For the text-containing cell, return its midpoint in [x, y] coordinate format. 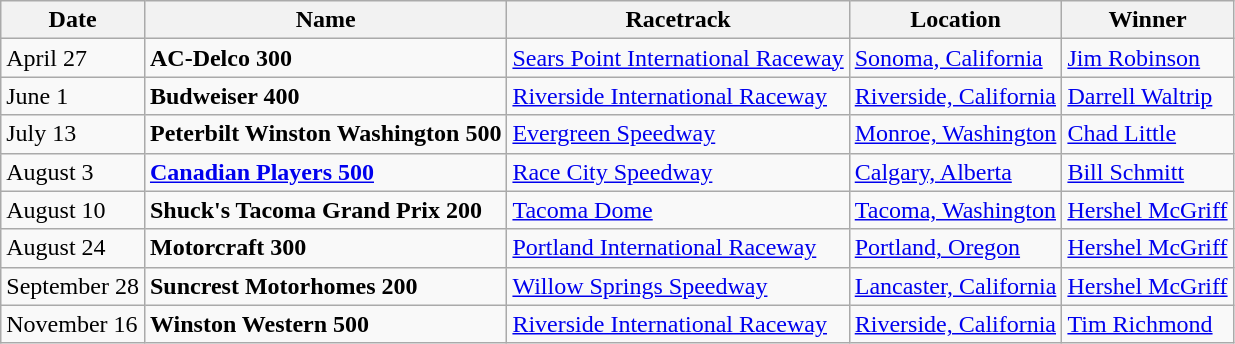
Canadian Players 500 [325, 172]
September 28 [73, 286]
July 13 [73, 134]
Peterbilt Winston Washington 500 [325, 134]
Motorcraft 300 [325, 248]
Racetrack [678, 20]
Tacoma, Washington [956, 210]
August 24 [73, 248]
Sears Point International Raceway [678, 58]
AC-Delco 300 [325, 58]
Name [325, 20]
Darrell Waltrip [1148, 96]
Lancaster, California [956, 286]
Location [956, 20]
August 10 [73, 210]
Calgary, Alberta [956, 172]
Winston Western 500 [325, 324]
Date [73, 20]
Tim Richmond [1148, 324]
Evergreen Speedway [678, 134]
April 27 [73, 58]
Tacoma Dome [678, 210]
Suncrest Motorhomes 200 [325, 286]
June 1 [73, 96]
Portland International Raceway [678, 248]
Sonoma, California [956, 58]
August 3 [73, 172]
Willow Springs Speedway [678, 286]
Jim Robinson [1148, 58]
Budweiser 400 [325, 96]
November 16 [73, 324]
Monroe, Washington [956, 134]
Bill Schmitt [1148, 172]
Race City Speedway [678, 172]
Winner [1148, 20]
Chad Little [1148, 134]
Shuck's Tacoma Grand Prix 200 [325, 210]
Portland, Oregon [956, 248]
